Scan for the cell matching the given text and deliver its (x, y) coordinate at center. 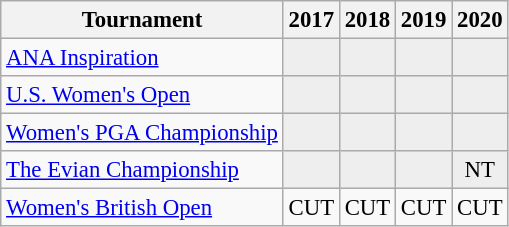
The Evian Championship (142, 170)
2019 (424, 20)
Tournament (142, 20)
2017 (311, 20)
Women's PGA Championship (142, 133)
ANA Inspiration (142, 58)
Women's British Open (142, 208)
2018 (367, 20)
2020 (480, 20)
NT (480, 170)
U.S. Women's Open (142, 95)
